Extract the (X, Y) coordinate from the center of the cell holding the provided text.  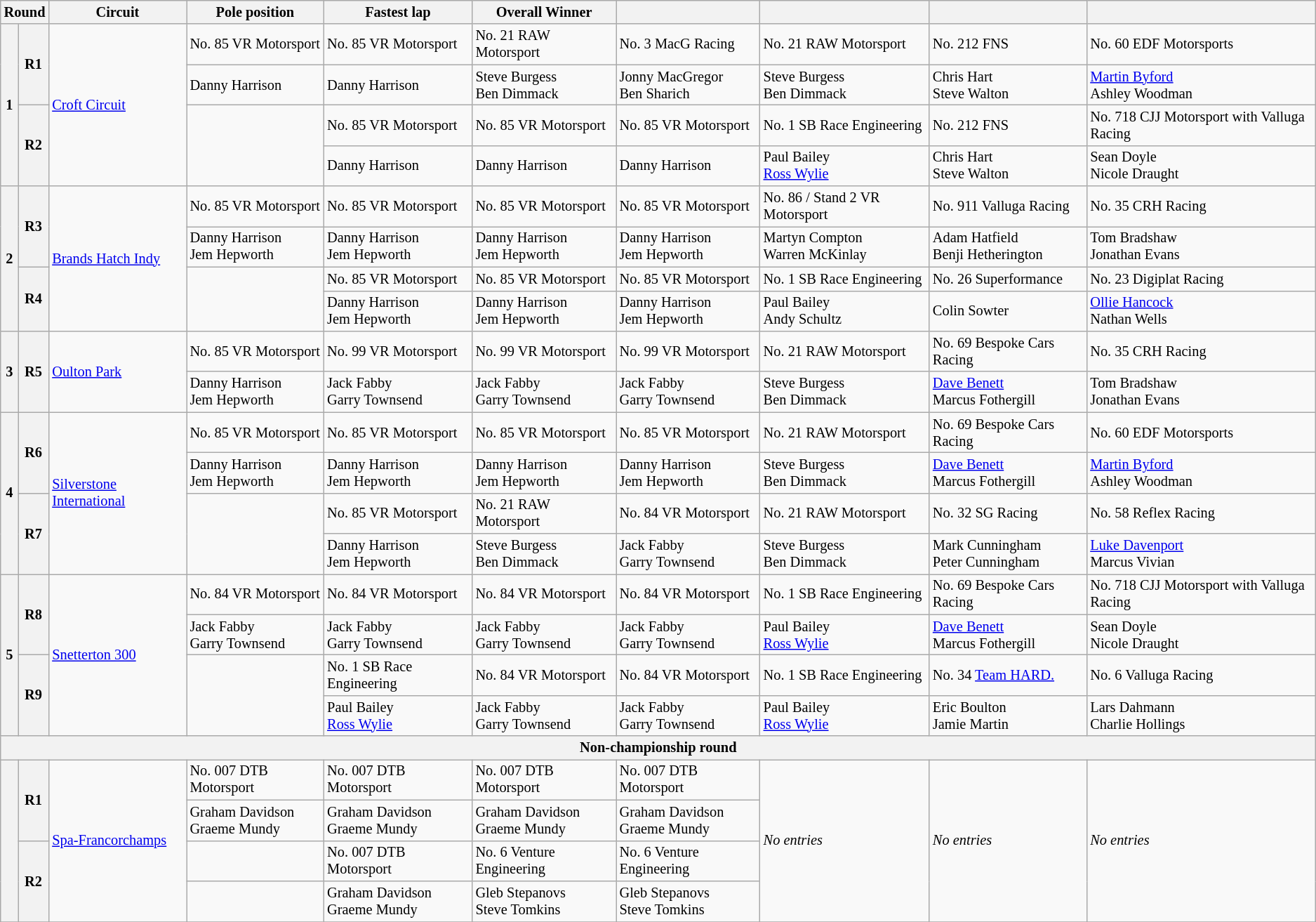
No. 34 Team HARD. (1008, 675)
Pole position (255, 12)
No. 26 Superformance (1008, 279)
R6 (34, 452)
4 (10, 493)
Fastest lap (397, 12)
R3 (34, 226)
Paul Bailey Andy Schultz (845, 311)
Round (25, 12)
Snetterton 300 (117, 654)
Luke Davenport Marcus Vivian (1201, 554)
No. 32 SG Racing (1008, 513)
Ollie Hancock Nathan Wells (1201, 311)
Croft Circuit (117, 105)
Martyn Compton Warren McKinlay (845, 246)
No. 58 Reflex Racing (1201, 513)
Eric Boulton Jamie Martin (1008, 716)
Circuit (117, 12)
Silverstone International (117, 493)
Oulton Park (117, 371)
Non-championship round (658, 748)
R5 (34, 371)
R4 (34, 299)
No. 3 MacG Racing (688, 44)
Adam Hatfield Benji Hetherington (1008, 246)
R9 (34, 695)
Lars Dahmann Charlie Hollings (1201, 716)
2 (10, 258)
No. 911 Valluga Racing (1008, 206)
No. 23 Digiplat Racing (1201, 279)
Brands Hatch Indy (117, 258)
Overall Winner (545, 12)
R7 (34, 534)
Spa-Francorchamps (117, 840)
3 (10, 371)
No. 86 / Stand 2 VR Motorsport (845, 206)
R8 (34, 614)
Colin Sowter (1008, 311)
5 (10, 654)
Jonny MacGregor Ben Sharich (688, 85)
Mark Cunningham Peter Cunningham (1008, 554)
1 (10, 105)
No. 6 Valluga Racing (1201, 675)
